Locate the cell with the specified text and output its [x, y] center coordinate. 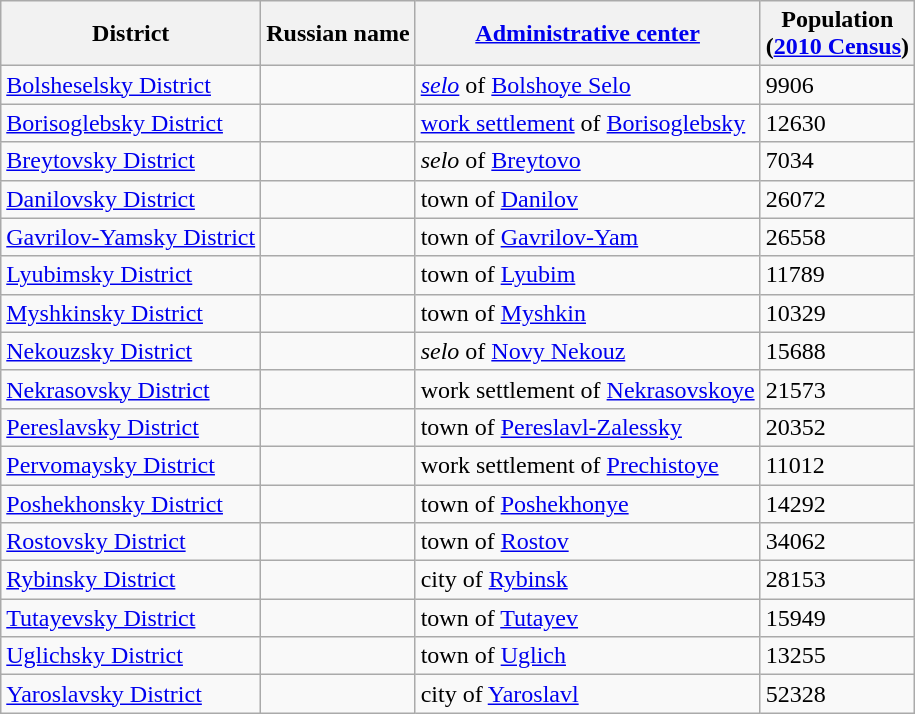
9906 [837, 85]
town of Rostov [588, 542]
14292 [837, 503]
Population(2010 Census) [837, 34]
Nekouzsky District [131, 351]
15949 [837, 618]
town of Gavrilov-Yam [588, 237]
Pervomaysky District [131, 465]
Uglichsky District [131, 656]
Russian name [338, 34]
selo of Breytovo [588, 161]
Administrative center [588, 34]
20352 [837, 427]
12630 [837, 123]
town of Tutayev [588, 618]
Danilovsky District [131, 199]
11789 [837, 275]
Tutayevsky District [131, 618]
13255 [837, 656]
city of Yaroslavl [588, 694]
26072 [837, 199]
Pereslavsky District [131, 427]
Yaroslavsky District [131, 694]
Nekrasovsky District [131, 389]
town of Myshkin [588, 313]
11012 [837, 465]
selo of Novy Nekouz [588, 351]
town of Danilov [588, 199]
Poshekhonsky District [131, 503]
Myshkinsky District [131, 313]
work settlement of Prechistoye [588, 465]
7034 [837, 161]
52328 [837, 694]
28153 [837, 580]
Breytovsky District [131, 161]
Rostovsky District [131, 542]
21573 [837, 389]
26558 [837, 237]
District [131, 34]
town of Poshekhonye [588, 503]
work settlement of Borisoglebsky [588, 123]
selo of Bolshoye Selo [588, 85]
Rybinsky District [131, 580]
town of Uglich [588, 656]
10329 [837, 313]
town of Lyubim [588, 275]
Lyubimsky District [131, 275]
work settlement of Nekrasovskoye [588, 389]
city of Rybinsk [588, 580]
town of Pereslavl-Zalessky [588, 427]
34062 [837, 542]
Bolsheselsky District [131, 85]
Gavrilov-Yamsky District [131, 237]
15688 [837, 351]
Borisoglebsky District [131, 123]
